From the cell containing the given text, extract its center point as [X, Y] coordinate. 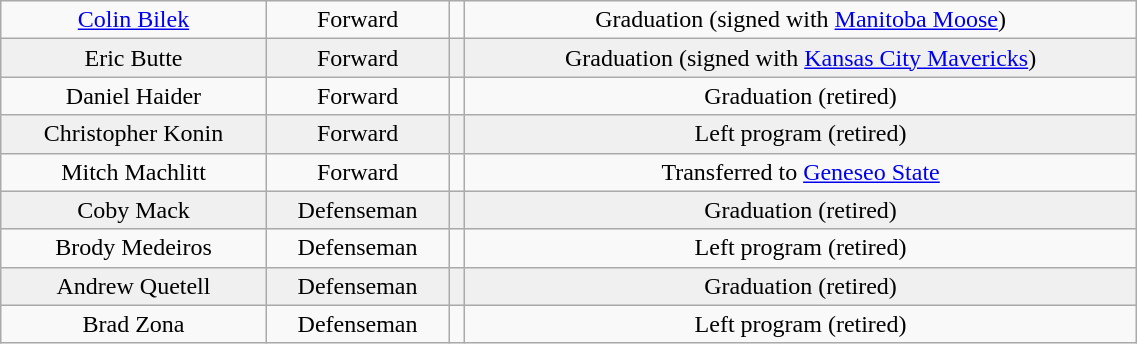
Coby Mack [134, 210]
Eric Butte [134, 58]
Colin Bilek [134, 20]
Andrew Quetell [134, 286]
Daniel Haider [134, 96]
Christopher Konin [134, 134]
Graduation (signed with Kansas City Mavericks) [800, 58]
Brad Zona [134, 324]
Transferred to Geneseo State [800, 172]
Graduation (signed with Manitoba Moose) [800, 20]
Mitch Machlitt [134, 172]
Brody Medeiros [134, 248]
